Output the (x, y) coordinate of the center of the cell containing the given text.  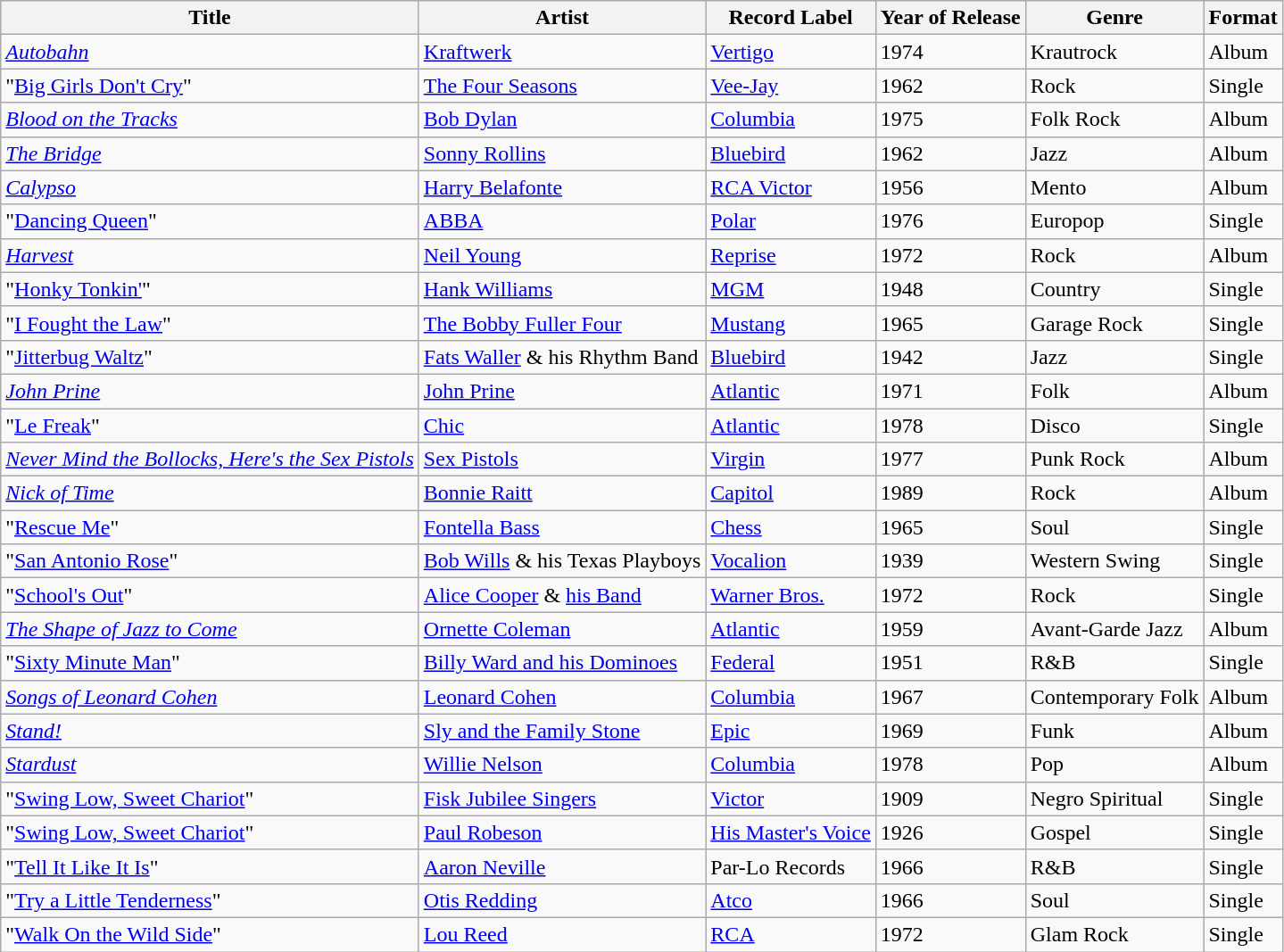
1939 (950, 561)
"Sixty Minute Man" (211, 663)
Songs of Leonard Cohen (211, 697)
Fontella Bass (562, 527)
1967 (950, 697)
The Bobby Fuller Four (562, 323)
1974 (950, 52)
1951 (950, 663)
Chic (562, 426)
His Master's Voice (791, 832)
Warner Bros. (791, 595)
"Rescue Me" (211, 527)
Avant-Garde Jazz (1114, 629)
Nick of Time (211, 493)
Country (1114, 289)
Sly and the Family Stone (562, 731)
Bonnie Raitt (562, 493)
Reprise (791, 255)
Glam Rock (1114, 934)
Gospel (1114, 832)
Contemporary Folk (1114, 697)
Europop (1114, 221)
Harvest (211, 255)
Capitol (791, 493)
Negro Spiritual (1114, 799)
Paul Robeson (562, 832)
Artist (562, 18)
"Tell It Like It Is" (211, 866)
Never Mind the Bollocks, Here's the Sex Pistols (211, 459)
"San Antonio Rose" (211, 561)
Ornette Coleman (562, 629)
1909 (950, 799)
1948 (950, 289)
The Bridge (211, 153)
Billy Ward and his Dominoes (562, 663)
Folk (1114, 391)
Victor (791, 799)
Mento (1114, 187)
Disco (1114, 426)
Krautrock (1114, 52)
Fats Waller & his Rhythm Band (562, 357)
"Big Girls Don't Cry" (211, 86)
Aaron Neville (562, 866)
1926 (950, 832)
"I Fought the Law" (211, 323)
The Shape of Jazz to Come (211, 629)
Vertigo (791, 52)
Record Label (791, 18)
Garage Rock (1114, 323)
Bob Wills & his Texas Playboys (562, 561)
Atco (791, 900)
"Dancing Queen" (211, 221)
Willie Nelson (562, 765)
Genre (1114, 18)
Alice Cooper & his Band (562, 595)
Vocalion (791, 561)
"Walk On the Wild Side" (211, 934)
The Four Seasons (562, 86)
Year of Release (950, 18)
Kraftwerk (562, 52)
Fisk Jubilee Singers (562, 799)
Folk Rock (1114, 120)
"School's Out" (211, 595)
Federal (791, 663)
Blood on the Tracks (211, 120)
Funk (1114, 731)
1959 (950, 629)
1942 (950, 357)
1976 (950, 221)
Stand! (211, 731)
Format (1243, 18)
Punk Rock (1114, 459)
1956 (950, 187)
Title (211, 18)
Pop (1114, 765)
"Honky Tonkin'" (211, 289)
Hank Williams (562, 289)
Western Swing (1114, 561)
Sonny Rollins (562, 153)
MGM (791, 289)
Calypso (211, 187)
1977 (950, 459)
Sex Pistols (562, 459)
Polar (791, 221)
1975 (950, 120)
RCA (791, 934)
Stardust (211, 765)
Harry Belafonte (562, 187)
Bob Dylan (562, 120)
Autobahn (211, 52)
Vee-Jay (791, 86)
ABBA (562, 221)
Otis Redding (562, 900)
1969 (950, 731)
Par-Lo Records (791, 866)
"Try a Little Tenderness" (211, 900)
"Jitterbug Waltz" (211, 357)
Virgin (791, 459)
"Le Freak" (211, 426)
Chess (791, 527)
Lou Reed (562, 934)
1989 (950, 493)
Neil Young (562, 255)
Epic (791, 731)
Mustang (791, 323)
Leonard Cohen (562, 697)
1971 (950, 391)
RCA Victor (791, 187)
